For the text-containing cell, return its midpoint in (X, Y) coordinate format. 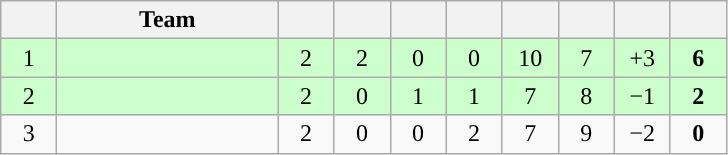
−1 (642, 96)
−2 (642, 134)
6 (698, 58)
+3 (642, 58)
9 (586, 134)
Team (168, 20)
8 (586, 96)
3 (29, 134)
10 (530, 58)
